Output the (x, y) coordinate of the center of the cell containing the given text.  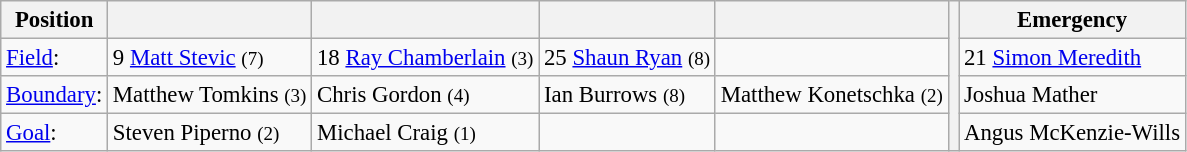
Angus McKenzie-Wills (1072, 133)
Chris Gordon (4) (426, 95)
9 Matt Stevic (7) (210, 58)
Position (54, 20)
Matthew Konetschka (2) (832, 95)
Joshua Mather (1072, 95)
25 Shaun Ryan (8) (628, 58)
Goal: (54, 133)
18 Ray Chamberlain (3) (426, 58)
Boundary: (54, 95)
Steven Piperno (2) (210, 133)
Michael Craig (1) (426, 133)
Ian Burrows (8) (628, 95)
Matthew Tomkins (3) (210, 95)
Emergency (1072, 20)
21 Simon Meredith (1072, 58)
Field: (54, 58)
